Identify which cell holds the provided text, then report its [x, y] central coordinate. 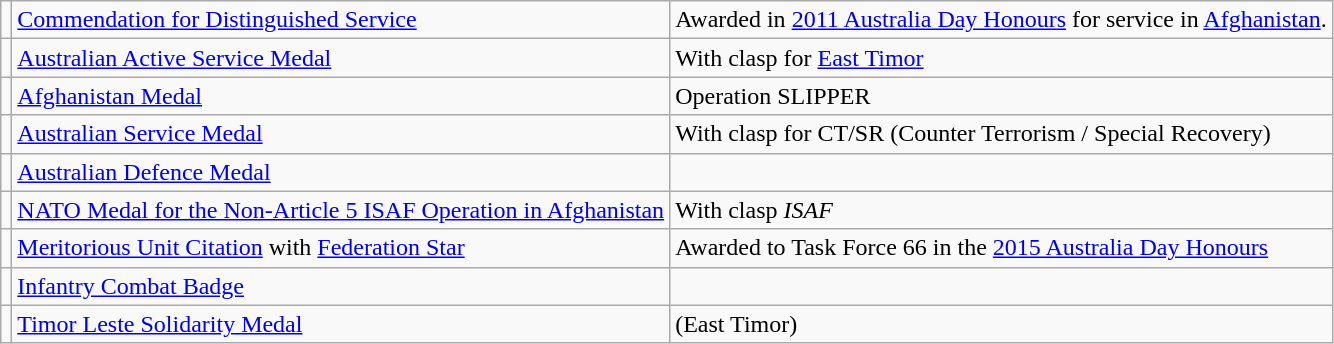
Infantry Combat Badge [341, 286]
(East Timor) [1002, 324]
With clasp for East Timor [1002, 58]
With clasp ISAF [1002, 210]
Commendation for Distinguished Service [341, 20]
NATO Medal for the Non-Article 5 ISAF Operation in Afghanistan [341, 210]
Awarded in 2011 Australia Day Honours for service in Afghanistan. [1002, 20]
With clasp for CT/SR (Counter Terrorism / Special Recovery) [1002, 134]
Australian Service Medal [341, 134]
Operation SLIPPER [1002, 96]
Australian Defence Medal [341, 172]
Timor Leste Solidarity Medal [341, 324]
Meritorious Unit Citation with Federation Star [341, 248]
Afghanistan Medal [341, 96]
Australian Active Service Medal [341, 58]
Awarded to Task Force 66 in the 2015 Australia Day Honours [1002, 248]
